Return the [X, Y] coordinate for the center point of the cell that contains the specified text.  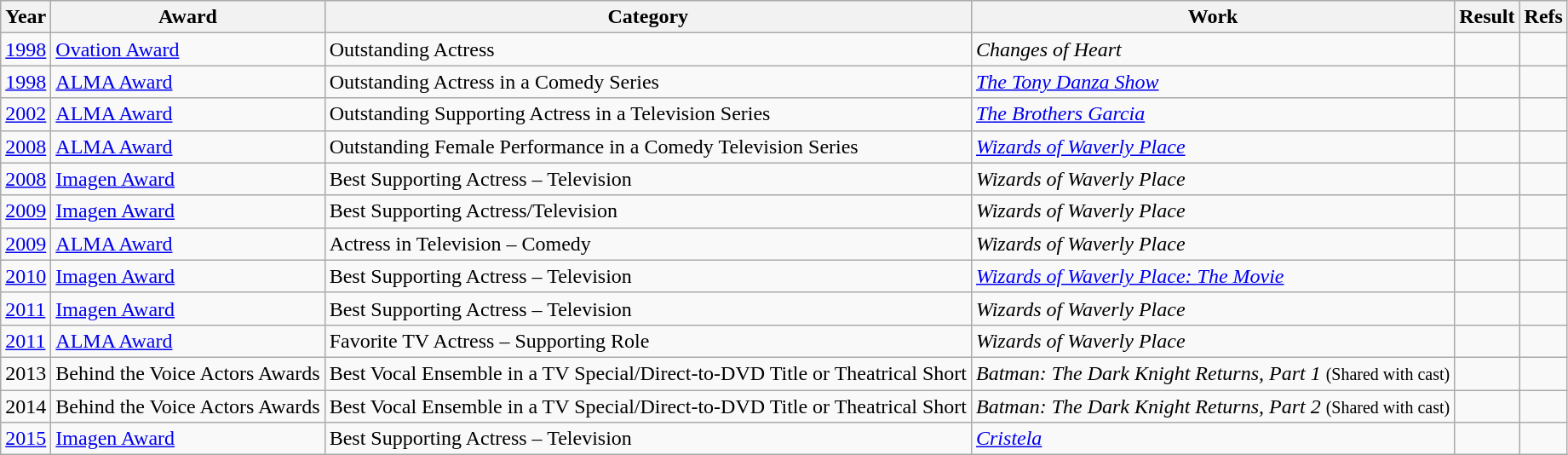
Actress in Television – Comedy [647, 244]
Outstanding Supporting Actress in a Television Series [647, 114]
2015 [26, 439]
The Brothers Garcia [1213, 114]
The Tony Danza Show [1213, 82]
2013 [26, 373]
Changes of Heart [1213, 49]
Category [647, 17]
2010 [26, 276]
Batman: The Dark Knight Returns, Part 1 (Shared with cast) [1213, 373]
Cristela [1213, 439]
Ovation Award [187, 49]
Year [26, 17]
Award [187, 17]
Outstanding Actress [647, 49]
Best Supporting Actress/Television [647, 211]
Refs [1543, 17]
Outstanding Female Performance in a Comedy Television Series [647, 147]
Favorite TV Actress – Supporting Role [647, 341]
2014 [26, 406]
Work [1213, 17]
Wizards of Waverly Place: The Movie [1213, 276]
Batman: The Dark Knight Returns, Part 2 (Shared with cast) [1213, 406]
Result [1487, 17]
Outstanding Actress in a Comedy Series [647, 82]
2002 [26, 114]
